Provide the (x, y) coordinate of the cell's center where the given text is located.  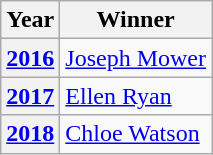
2016 (30, 58)
Winner (136, 20)
2018 (30, 134)
2017 (30, 96)
Joseph Mower (136, 58)
Year (30, 20)
Chloe Watson (136, 134)
Ellen Ryan (136, 96)
